Scan for the cell matching the given text and deliver its [X, Y] coordinate at center. 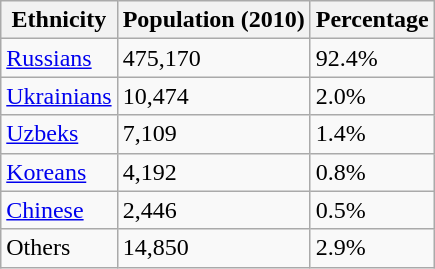
10,474 [214, 96]
Ethnicity [59, 20]
Percentage [372, 20]
7,109 [214, 134]
Chinese [59, 210]
Population (2010) [214, 20]
Others [59, 248]
Ukrainians [59, 96]
2.0% [372, 96]
0.8% [372, 172]
Uzbeks [59, 134]
475,170 [214, 58]
14,850 [214, 248]
Koreans [59, 172]
4,192 [214, 172]
92.4% [372, 58]
2.9% [372, 248]
1.4% [372, 134]
Russians [59, 58]
0.5% [372, 210]
2,446 [214, 210]
